Locate the cell with the specified text and output its (x, y) center coordinate. 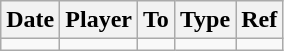
Ref (260, 20)
Player (99, 20)
To (156, 20)
Type (204, 20)
Date (30, 20)
